Pinpoint the cell where the given text exists, returning its [x, y] midpoint coordinate. 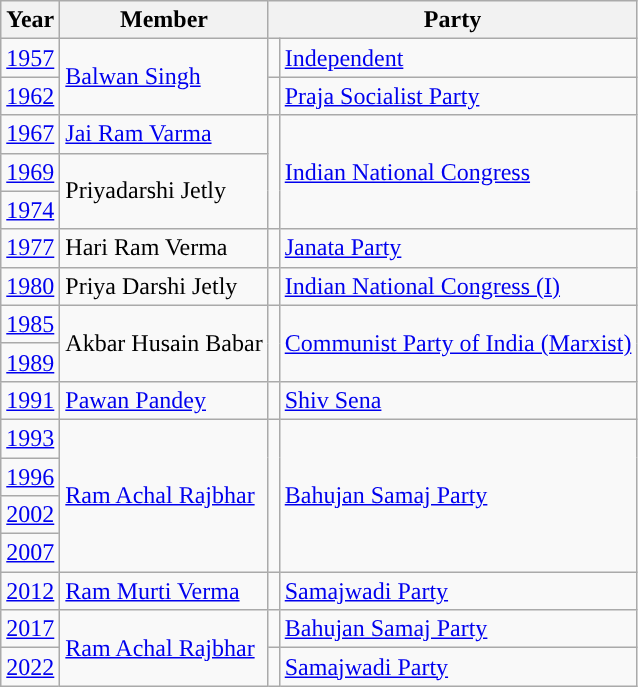
1980 [30, 286]
Member [164, 20]
Akbar Husain Babar [164, 343]
Shiv Sena [458, 400]
Independent [458, 58]
Priyadarshi Jetly [164, 191]
1977 [30, 248]
Jai Ram Varma [164, 134]
Ram Murti Verma [164, 591]
Party [452, 20]
2022 [30, 667]
1991 [30, 400]
1969 [30, 172]
Praja Socialist Party [458, 96]
2012 [30, 591]
Hari Ram Verma [164, 248]
1957 [30, 58]
Pawan Pandey [164, 400]
1993 [30, 438]
1985 [30, 324]
1974 [30, 210]
1962 [30, 96]
Communist Party of India (Marxist) [458, 343]
2007 [30, 553]
1989 [30, 362]
1967 [30, 134]
Indian National Congress (I) [458, 286]
1996 [30, 477]
Priya Darshi Jetly [164, 286]
Janata Party [458, 248]
Balwan Singh [164, 77]
2002 [30, 515]
2017 [30, 629]
Year [30, 20]
Indian National Congress [458, 172]
